Return the [x, y] coordinate for the center point of the cell that contains the specified text.  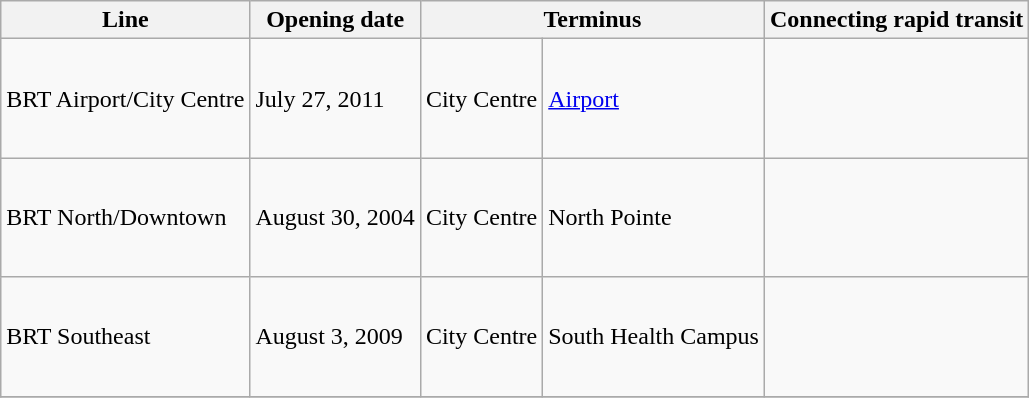
Opening date [335, 20]
Line [126, 20]
South Health Campus [654, 336]
Connecting rapid transit [896, 20]
BRT Southeast [126, 336]
BRT North/Downtown [126, 218]
August 3, 2009 [335, 336]
August 30, 2004 [335, 218]
Terminus [592, 20]
Airport [654, 98]
July 27, 2011 [335, 98]
BRT Airport/City Centre [126, 98]
North Pointe [654, 218]
